Scan for the cell matching the given text and deliver its (X, Y) coordinate at center. 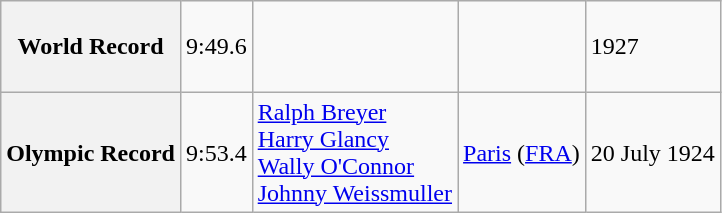
9:53.4 (216, 152)
Ralph Breyer Harry Glancy Wally O'Connor Johnny Weissmuller (354, 152)
World Record (91, 47)
Olympic Record (91, 152)
Paris (FRA) (522, 152)
20 July 1924 (652, 152)
9:49.6 (216, 47)
1927 (652, 47)
